Return (x, y) of the center of cell containing provided text 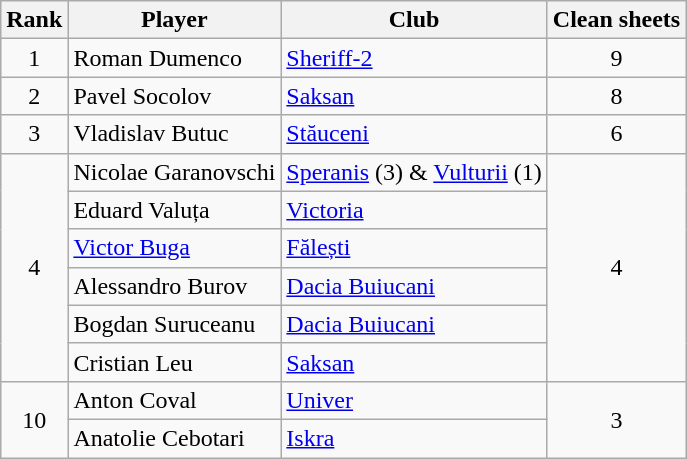
Vladislav Butuc (174, 134)
Anton Coval (174, 400)
Stăuceni (414, 134)
Victor Buga (174, 248)
Eduard Valuța (174, 210)
Sheriff-2 (414, 58)
2 (34, 96)
Clean sheets (616, 20)
9 (616, 58)
Victoria (414, 210)
Iskra (414, 438)
Fălești (414, 248)
1 (34, 58)
Speranis (3) & Vulturii (1) (414, 172)
Player (174, 20)
Club (414, 20)
Anatolie Cebotari (174, 438)
Roman Dumenco (174, 58)
Alessandro Burov (174, 286)
Cristian Leu (174, 362)
8 (616, 96)
Nicolae Garanovschi (174, 172)
Pavel Socolov (174, 96)
Univer (414, 400)
6 (616, 134)
Bogdan Suruceanu (174, 324)
10 (34, 419)
Rank (34, 20)
